Scan for the cell matching the given text and deliver its (X, Y) coordinate at center. 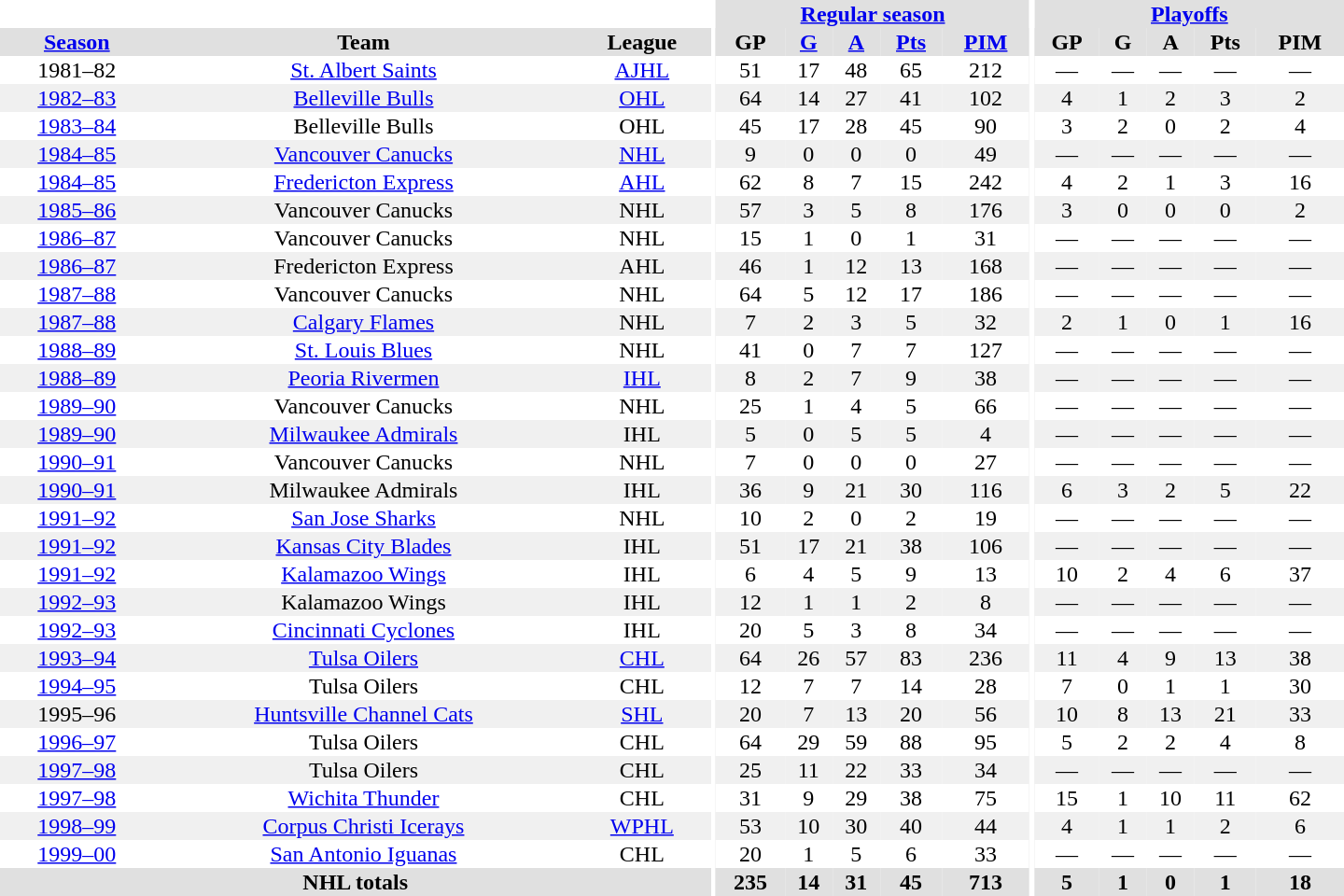
116 (986, 490)
Huntsville Channel Cats (364, 714)
713 (986, 882)
49 (986, 154)
San Jose Sharks (364, 518)
1999–00 (77, 854)
1982–83 (77, 98)
18 (1300, 882)
102 (986, 98)
Kansas City Blades (364, 546)
88 (911, 742)
37 (1300, 574)
235 (750, 882)
48 (857, 70)
1995–96 (77, 714)
44 (986, 826)
Team (364, 42)
League (642, 42)
Corpus Christi Icerays (364, 826)
59 (857, 742)
53 (750, 826)
Wichita Thunder (364, 798)
168 (986, 266)
St. Louis Blues (364, 350)
1998–99 (77, 826)
26 (808, 658)
236 (986, 658)
SHL (642, 714)
46 (750, 266)
32 (986, 322)
Peoria Rivermen (364, 378)
186 (986, 294)
19 (986, 518)
242 (986, 182)
1994–95 (77, 686)
90 (986, 126)
Calgary Flames (364, 322)
127 (986, 350)
95 (986, 742)
San Antonio Iguanas (364, 854)
Cincinnati Cyclones (364, 630)
1993–94 (77, 658)
1981–82 (77, 70)
Regular season (873, 14)
NHL totals (355, 882)
1985–86 (77, 210)
St. Albert Saints (364, 70)
83 (911, 658)
36 (750, 490)
75 (986, 798)
56 (986, 714)
176 (986, 210)
Playoffs (1189, 14)
Season (77, 42)
WPHL (642, 826)
212 (986, 70)
40 (911, 826)
1996–97 (77, 742)
1983–84 (77, 126)
66 (986, 406)
106 (986, 546)
65 (911, 70)
AJHL (642, 70)
